Search for the cell housing the specified text and yield its [X, Y] center coordinate. 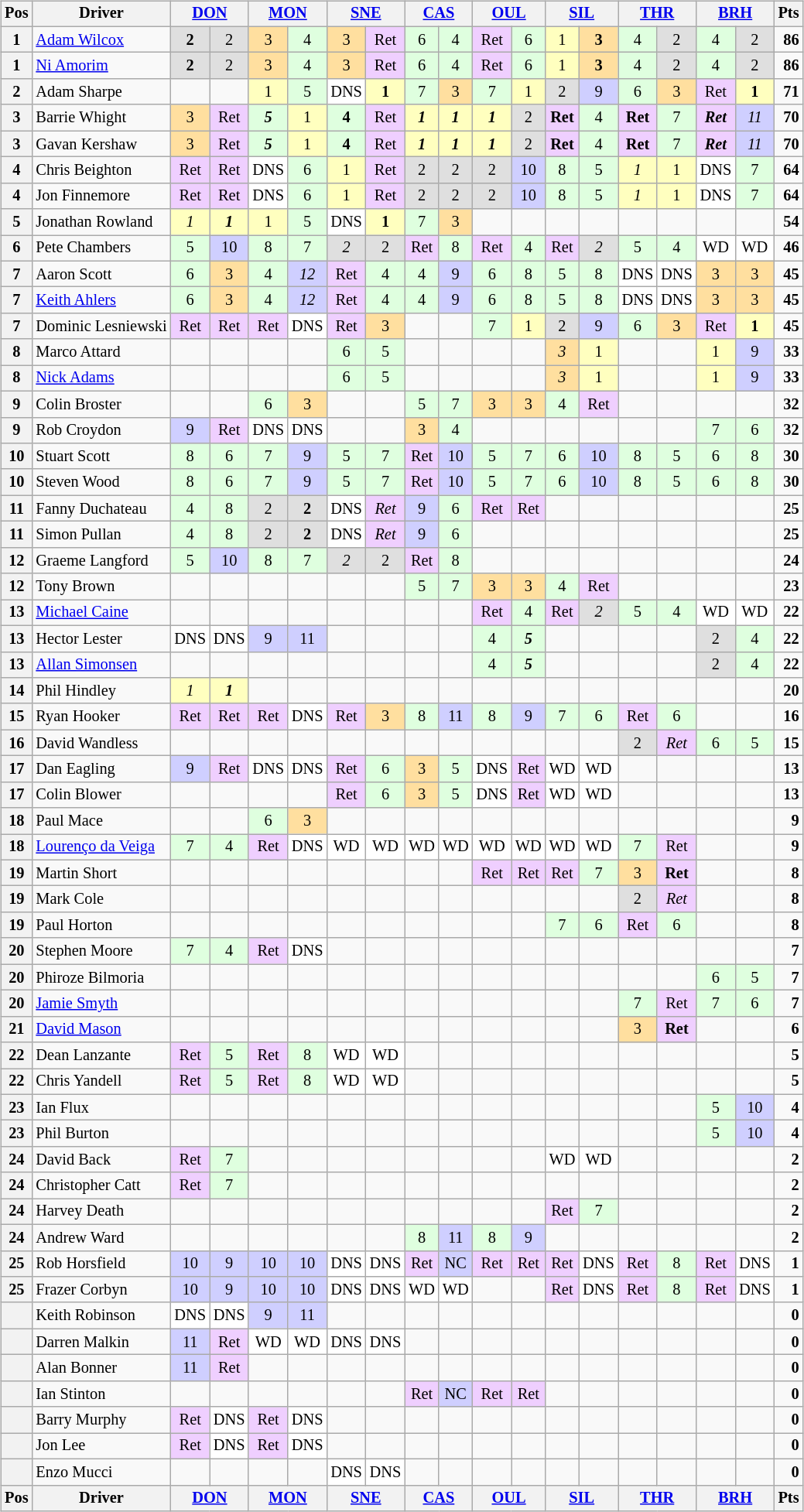
Rob Croydon [101, 430]
Graeme Langford [101, 560]
Keith Ahlers [101, 300]
Christopher Catt [101, 1185]
Steven Wood [101, 482]
Stuart Scott [101, 457]
54 [789, 222]
71 [789, 92]
Lourenço da Veiga [101, 847]
Keith Robinson [101, 1315]
Ni Amorim [101, 66]
Adam Wilcox [101, 39]
Andrew Ward [101, 1237]
Jon Lee [101, 1446]
Phiroze Bilmoria [101, 977]
Jamie Smyth [101, 1004]
David Wandless [101, 743]
Ian Flux [101, 1107]
Chris Yandell [101, 1082]
Enzo Mucci [101, 1472]
Rob Horsfield [101, 1264]
Allan Simonsen [101, 665]
Aaron Scott [101, 274]
Gavan Kershaw [101, 144]
Paul Horton [101, 925]
Martin Short [101, 873]
Harvey Death [101, 1212]
21 [16, 1029]
Mark Cole [101, 899]
Chris Beighton [101, 170]
Jon Finnemore [101, 196]
Nick Adams [101, 378]
David Mason [101, 1029]
Colin Broster [101, 404]
Ian Stinton [101, 1394]
Simon Pullan [101, 535]
Jonathan Rowland [101, 222]
Dan Eagling [101, 769]
Fanny Duchateau [101, 508]
Paul Mace [101, 821]
Marco Attard [101, 352]
Tony Brown [101, 587]
Barry Murphy [101, 1420]
Barrie Whight [101, 118]
Ryan Hooker [101, 717]
Dominic Lesniewski [101, 327]
Darren Malkin [101, 1342]
Frazer Corbyn [101, 1290]
46 [789, 248]
Hector Lester [101, 638]
Alan Bonner [101, 1368]
Colin Blower [101, 795]
14 [16, 691]
Michael Caine [101, 613]
Phil Burton [101, 1134]
Adam Sharpe [101, 92]
Dean Lanzante [101, 1055]
Stephen Moore [101, 951]
Pete Chambers [101, 248]
Phil Hindley [101, 691]
David Back [101, 1160]
